Locate the cell with the specified text and output its [x, y] center coordinate. 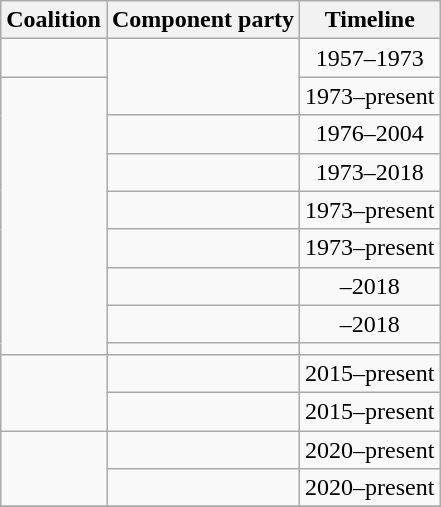
1973–2018 [370, 172]
1957–1973 [370, 58]
Component party [202, 20]
Timeline [370, 20]
Coalition [54, 20]
1976–2004 [370, 134]
